Extract the (x, y) coordinate from the center of the cell holding the provided text.  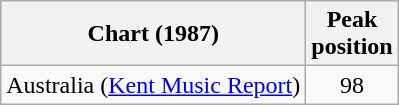
Peak position (352, 34)
Chart (1987) (154, 34)
98 (352, 85)
Australia (Kent Music Report) (154, 85)
